Return [X, Y] of the center of cell containing provided text 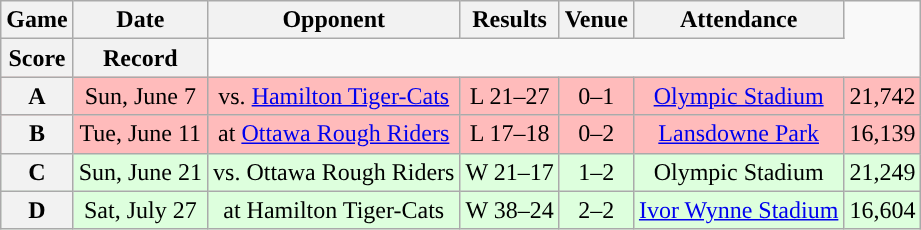
L 21–27 [510, 96]
Sun, June 21 [140, 172]
21,249 [882, 172]
Sat, July 27 [140, 210]
vs. Hamilton Tiger-Cats [334, 96]
0–1 [596, 96]
Sun, June 7 [140, 96]
Tue, June 11 [140, 134]
vs. Ottawa Rough Riders [334, 172]
D [37, 210]
Score [37, 58]
W 21–17 [510, 172]
Date [140, 20]
16,604 [882, 210]
21,742 [882, 96]
Opponent [334, 20]
B [37, 134]
Game [37, 20]
C [37, 172]
16,139 [882, 134]
at Hamilton Tiger-Cats [334, 210]
Results [510, 20]
W 38–24 [510, 210]
Lansdowne Park [738, 134]
A [37, 96]
1–2 [596, 172]
2–2 [596, 210]
L 17–18 [510, 134]
Venue [596, 20]
Record [140, 58]
Ivor Wynne Stadium [738, 210]
Attendance [738, 20]
0–2 [596, 134]
at Ottawa Rough Riders [334, 134]
